Determine the (X, Y) coordinate at the center of the cell enclosing the given text.  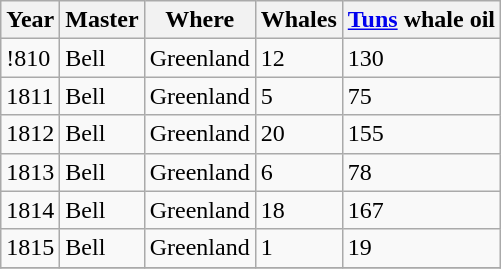
18 (298, 210)
78 (421, 172)
Whales (298, 20)
130 (421, 58)
5 (298, 96)
1814 (30, 210)
Year (30, 20)
1812 (30, 134)
19 (421, 248)
6 (298, 172)
1815 (30, 248)
167 (421, 210)
!810 (30, 58)
155 (421, 134)
Tuns whale oil (421, 20)
75 (421, 96)
Master (102, 20)
1 (298, 248)
1813 (30, 172)
Where (200, 20)
20 (298, 134)
1811 (30, 96)
12 (298, 58)
